From the cell containing the given text, extract its center point as [x, y] coordinate. 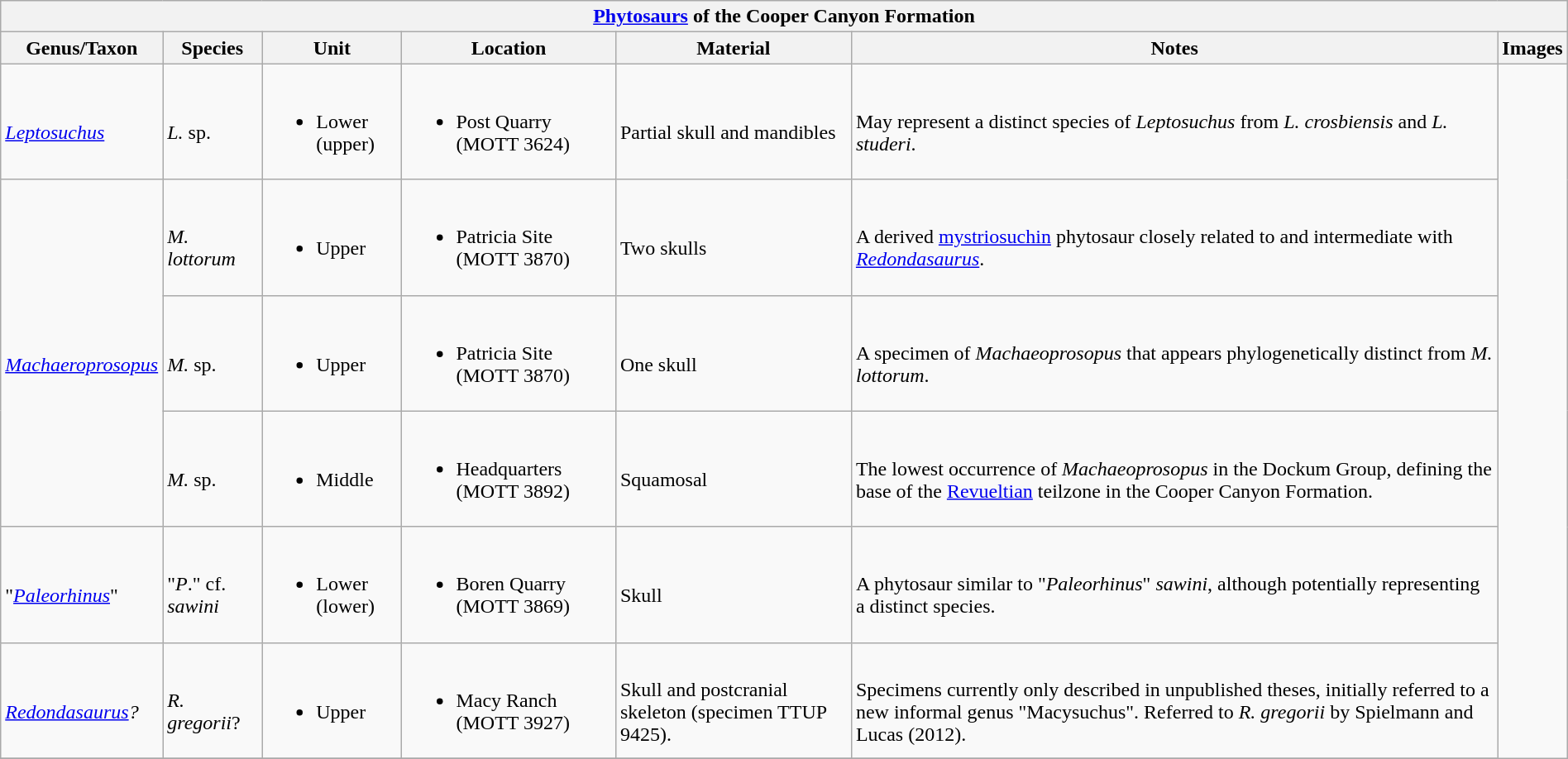
Skull [733, 585]
L. sp. [213, 122]
Post Quarry (MOTT 3624) [509, 122]
Lower (lower) [332, 585]
A derived mystriosuchin phytosaur closely related to and intermediate with Redondasaurus. [1174, 237]
Phytosaurs of the Cooper Canyon Formation [784, 17]
Machaeroprosopus [82, 353]
The lowest occurrence of Machaeoprosopus in the Dockum Group, defining the base of the Revueltian teilzone in the Cooper Canyon Formation. [1174, 469]
Lower (upper) [332, 122]
Redondasaurus? [82, 700]
Squamosal [733, 469]
R. gregorii? [213, 700]
Macy Ranch (MOTT 3927) [509, 700]
Material [733, 48]
May represent a distinct species of Leptosuchus from L. crosbiensis and L. studeri. [1174, 122]
Unit [332, 48]
A specimen of Machaeoprosopus that appears phylogenetically distinct from M. lottorum. [1174, 353]
Boren Quarry (MOTT 3869) [509, 585]
Partial skull and mandibles [733, 122]
Notes [1174, 48]
"P." cf. sawini [213, 585]
Leptosuchus [82, 122]
M. lottorum [213, 237]
Two skulls [733, 237]
Headquarters (MOTT 3892) [509, 469]
A phytosaur similar to "Paleorhinus" sawini, although potentially representing a distinct species. [1174, 585]
Genus/Taxon [82, 48]
Location [509, 48]
Species [213, 48]
Skull and postcranial skeleton (specimen TTUP 9425). [733, 700]
One skull [733, 353]
Images [1532, 48]
"Paleorhinus" [82, 585]
Middle [332, 469]
